Extract the [x, y] coordinate from the center of the cell holding the provided text.  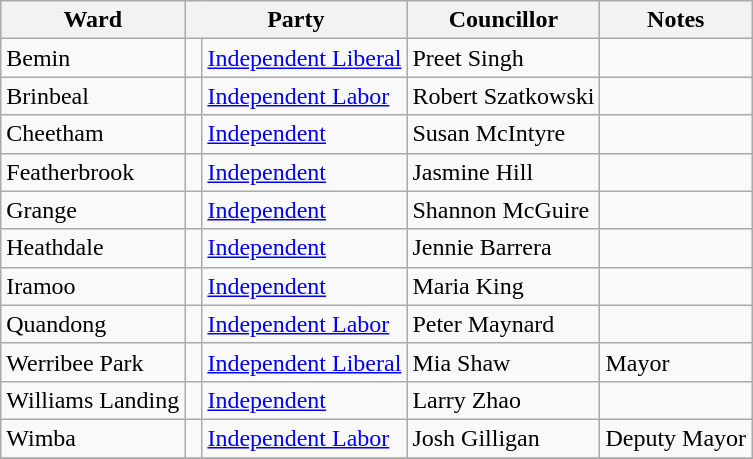
Larry Zhao [504, 400]
Susan McIntyre [504, 134]
Josh Gilligan [504, 438]
Preet Singh [504, 58]
Cheetham [93, 134]
Brinbeal [93, 96]
Mia Shaw [504, 362]
Featherbrook [93, 172]
Party [296, 20]
Williams Landing [93, 400]
Mayor [676, 362]
Wimba [93, 438]
Councillor [504, 20]
Deputy Mayor [676, 438]
Quandong [93, 324]
Grange [93, 210]
Maria King [504, 286]
Shannon McGuire [504, 210]
Bemin [93, 58]
Jennie Barrera [504, 248]
Heathdale [93, 248]
Peter Maynard [504, 324]
Robert Szatkowski [504, 96]
Werribee Park [93, 362]
Iramoo [93, 286]
Jasmine Hill [504, 172]
Notes [676, 20]
Ward [93, 20]
